Return (X, Y) of the center of cell containing provided text 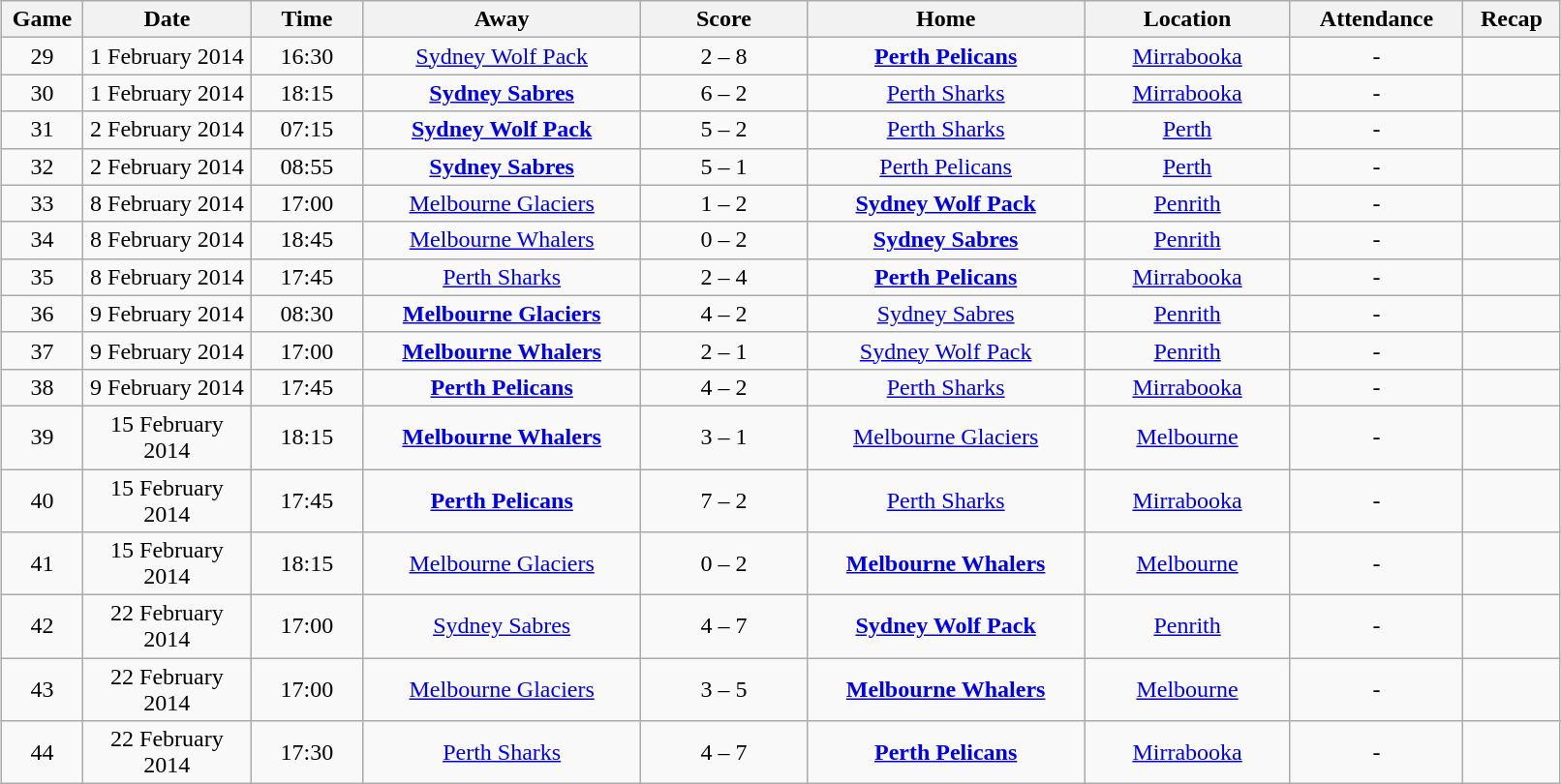
Time (307, 19)
31 (43, 130)
5 – 1 (723, 166)
08:30 (307, 314)
3 – 5 (723, 689)
44 (43, 753)
3 – 1 (723, 437)
08:55 (307, 166)
Location (1187, 19)
16:30 (307, 56)
38 (43, 387)
42 (43, 627)
36 (43, 314)
18:45 (307, 240)
30 (43, 93)
Score (723, 19)
33 (43, 203)
1 – 2 (723, 203)
34 (43, 240)
29 (43, 56)
41 (43, 563)
Recap (1512, 19)
Date (167, 19)
Home (945, 19)
Away (502, 19)
17:30 (307, 753)
32 (43, 166)
35 (43, 277)
39 (43, 437)
37 (43, 350)
5 – 2 (723, 130)
40 (43, 499)
2 – 8 (723, 56)
07:15 (307, 130)
6 – 2 (723, 93)
2 – 1 (723, 350)
Attendance (1377, 19)
43 (43, 689)
Game (43, 19)
2 – 4 (723, 277)
7 – 2 (723, 499)
